Determine the (x, y) coordinate at the center of the cell enclosing the given text.  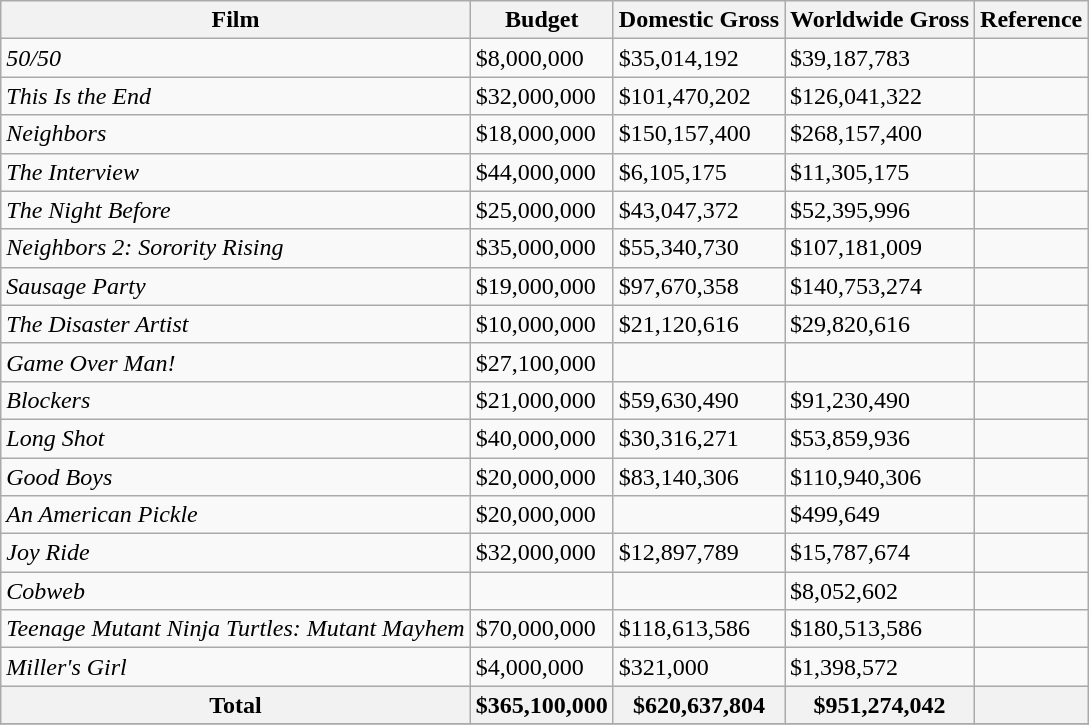
$110,940,306 (880, 477)
Domestic Gross (698, 20)
$499,649 (880, 515)
$8,000,000 (542, 58)
$140,753,274 (880, 286)
$39,187,783 (880, 58)
$321,000 (698, 667)
The Night Before (236, 210)
$97,670,358 (698, 286)
$18,000,000 (542, 134)
$118,613,586 (698, 629)
$620,637,804 (698, 705)
Good Boys (236, 477)
$70,000,000 (542, 629)
$21,000,000 (542, 400)
Neighbors 2: Sorority Rising (236, 248)
Reference (1032, 20)
Blockers (236, 400)
Cobweb (236, 591)
$107,181,009 (880, 248)
$35,014,192 (698, 58)
$365,100,000 (542, 705)
$44,000,000 (542, 172)
$15,787,674 (880, 553)
$40,000,000 (542, 438)
The Disaster Artist (236, 324)
$126,041,322 (880, 96)
$12,897,789 (698, 553)
$268,157,400 (880, 134)
$35,000,000 (542, 248)
Game Over Man! (236, 362)
$25,000,000 (542, 210)
Total (236, 705)
$91,230,490 (880, 400)
Neighbors (236, 134)
$8,052,602 (880, 591)
$27,100,000 (542, 362)
$150,157,400 (698, 134)
Teenage Mutant Ninja Turtles: Mutant Mayhem (236, 629)
50/50 (236, 58)
Film (236, 20)
$59,630,490 (698, 400)
$101,470,202 (698, 96)
$4,000,000 (542, 667)
$1,398,572 (880, 667)
$43,047,372 (698, 210)
$83,140,306 (698, 477)
$30,316,271 (698, 438)
$10,000,000 (542, 324)
Sausage Party (236, 286)
$21,120,616 (698, 324)
Joy Ride (236, 553)
$6,105,175 (698, 172)
Worldwide Gross (880, 20)
$53,859,936 (880, 438)
Long Shot (236, 438)
Miller's Girl (236, 667)
$52,395,996 (880, 210)
This Is the End (236, 96)
The Interview (236, 172)
An American Pickle (236, 515)
$11,305,175 (880, 172)
$951,274,042 (880, 705)
Budget (542, 20)
$180,513,586 (880, 629)
$55,340,730 (698, 248)
$19,000,000 (542, 286)
$29,820,616 (880, 324)
